Output the (x, y) coordinate of the center of the cell containing the given text.  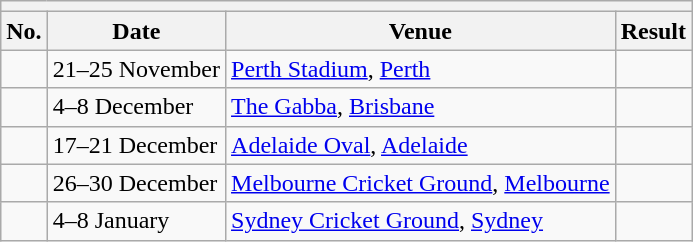
Venue (421, 31)
The Gabba, Brisbane (421, 107)
26–30 December (136, 183)
No. (24, 31)
Adelaide Oval, Adelaide (421, 145)
Melbourne Cricket Ground, Melbourne (421, 183)
Perth Stadium, Perth (421, 69)
17–21 December (136, 145)
21–25 November (136, 69)
Result (653, 31)
4–8 December (136, 107)
Sydney Cricket Ground, Sydney (421, 221)
Date (136, 31)
4–8 January (136, 221)
